Output the [x, y] coordinate of the center of the cell containing the given text.  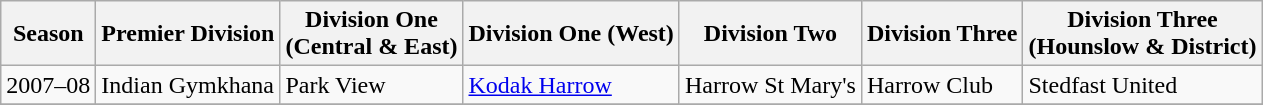
Premier Division [188, 34]
Division Three [942, 34]
Park View [372, 85]
Harrow St Mary's [770, 85]
Kodak Harrow [571, 85]
Harrow Club [942, 85]
Stedfast United [1142, 85]
Division Three (Hounslow & District) [1142, 34]
2007–08 [48, 85]
Division Two [770, 34]
Division One (West) [571, 34]
Indian Gymkhana [188, 85]
Division One (Central & East) [372, 34]
Season [48, 34]
